Identify which cell holds the provided text, then report its (X, Y) central coordinate. 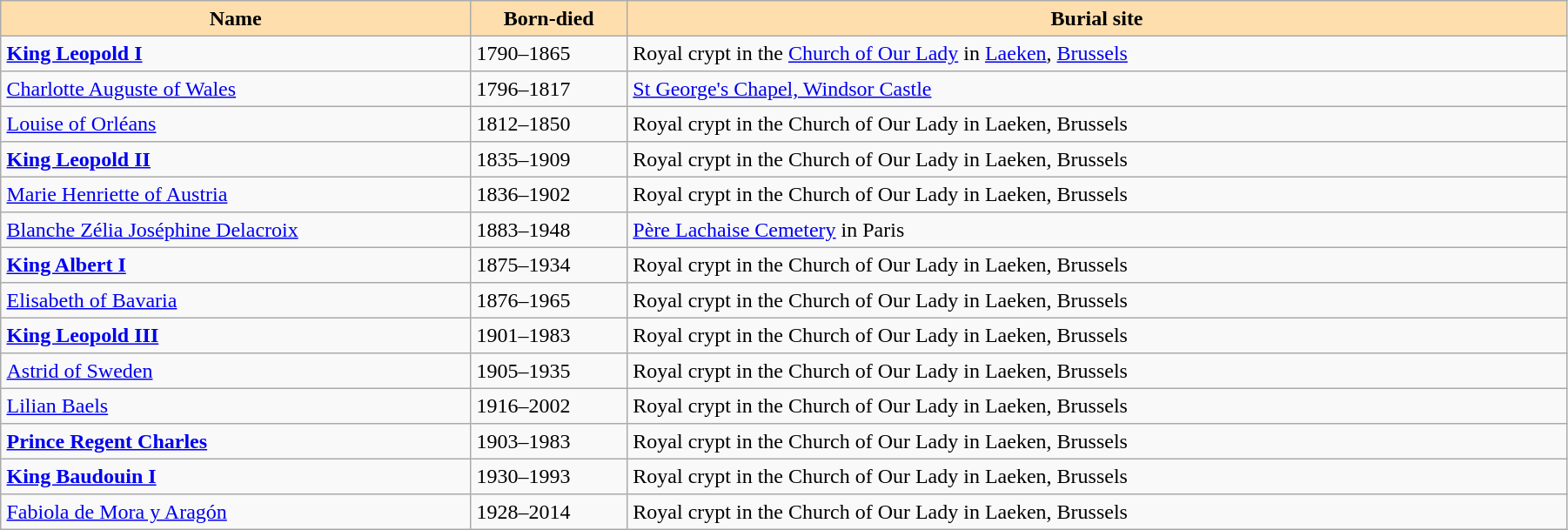
1903–1983 (549, 441)
Burial site (1097, 18)
1883–1948 (549, 230)
Name (236, 18)
Charlotte Auguste of Wales (236, 89)
1835–1909 (549, 159)
1796–1817 (549, 89)
Prince Regent Charles (236, 441)
1790–1865 (549, 53)
1901–1983 (549, 335)
Lilian Baels (236, 406)
1836–1902 (549, 194)
Père Lachaise Cemetery in Paris (1097, 230)
Fabiola de Mora y Aragón (236, 512)
1876–1965 (549, 300)
St George's Chapel, Windsor Castle (1097, 89)
Louise of Orléans (236, 124)
Born-died (549, 18)
King Baudouin I (236, 476)
Marie Henriette of Austria (236, 194)
King Leopold II (236, 159)
King Leopold III (236, 335)
Elisabeth of Bavaria (236, 300)
King Albert I (236, 265)
1812–1850 (549, 124)
1916–2002 (549, 406)
1928–2014 (549, 512)
Blanche Zélia Joséphine Delacroix (236, 230)
King Leopold I (236, 53)
1905–1935 (549, 371)
1930–1993 (549, 476)
Astrid of Sweden (236, 371)
1875–1934 (549, 265)
